Pinpoint the cell where the given text exists, returning its [x, y] midpoint coordinate. 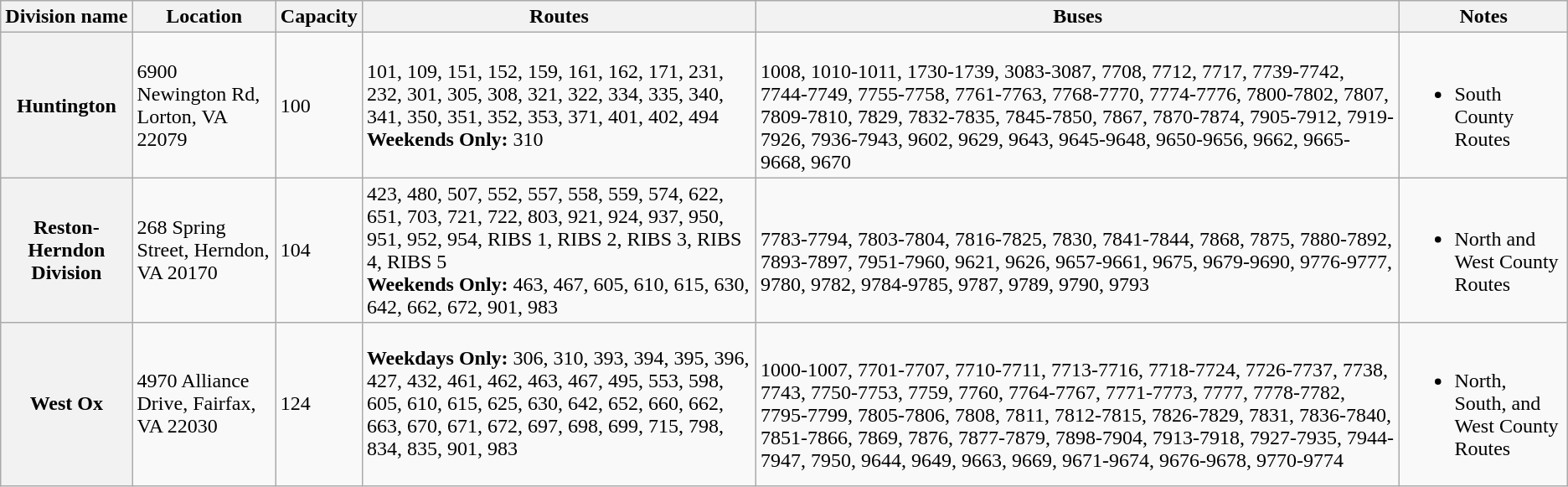
Capacity [318, 17]
Huntington [67, 106]
South County Routes [1483, 106]
Notes [1483, 17]
4970 Alliance Drive, Fairfax, VA 22030 [204, 404]
North and West County Routes [1483, 250]
Division name [67, 17]
Routes [559, 17]
100 [318, 106]
North, South, and West County Routes [1483, 404]
West Ox [67, 404]
268 Spring Street, Herndon, VA 20170 [204, 250]
Reston-Herndon Division [67, 250]
104 [318, 250]
Buses [1077, 17]
6900 Newington Rd, Lorton, VA 22079 [204, 106]
124 [318, 404]
Location [204, 17]
